Pinpoint the cell where the given text exists, returning its (X, Y) midpoint coordinate. 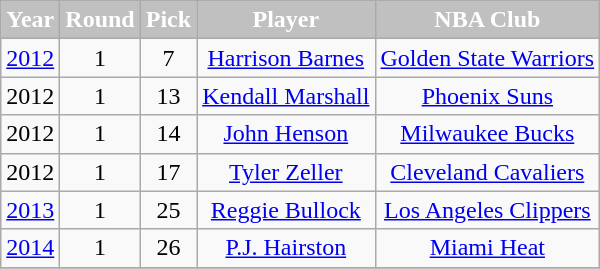
Milwaukee Bucks (488, 134)
26 (168, 248)
Phoenix Suns (488, 96)
Kendall Marshall (286, 96)
25 (168, 210)
Player (286, 20)
John Henson (286, 134)
14 (168, 134)
Cleveland Cavaliers (488, 172)
7 (168, 58)
Reggie Bullock (286, 210)
13 (168, 96)
P.J. Hairston (286, 248)
Harrison Barnes (286, 58)
2013 (30, 210)
2014 (30, 248)
Tyler Zeller (286, 172)
Miami Heat (488, 248)
17 (168, 172)
Round (100, 20)
Year (30, 20)
Los Angeles Clippers (488, 210)
Pick (168, 20)
Golden State Warriors (488, 58)
NBA Club (488, 20)
